Output the (X, Y) coordinate of the center of the cell containing the given text.  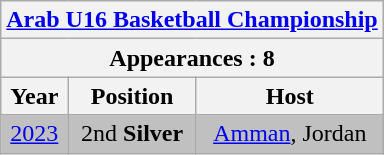
Host (290, 96)
Appearances : 8 (192, 58)
Amman, Jordan (290, 134)
Arab U16 Basketball Championship (192, 20)
2023 (34, 134)
Position (132, 96)
2nd Silver (132, 134)
Year (34, 96)
